Locate the cell with the specified text and output its (X, Y) center coordinate. 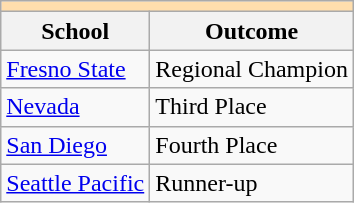
Fourth Place (252, 145)
Nevada (76, 107)
Fresno State (76, 69)
Runner-up (252, 183)
Outcome (252, 31)
San Diego (76, 145)
Third Place (252, 107)
School (76, 31)
Seattle Pacific (76, 183)
Regional Champion (252, 69)
